Scan for the cell matching the given text and deliver its (X, Y) coordinate at center. 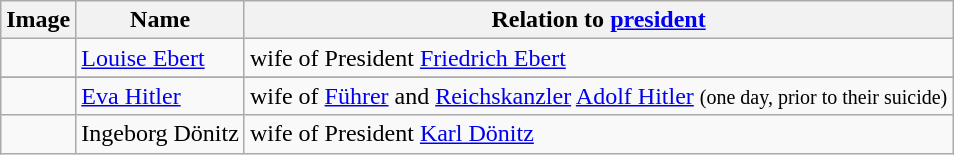
Ingeborg Dönitz (160, 134)
Relation to president (598, 20)
Louise Ebert (160, 58)
wife of President Karl Dönitz (598, 134)
Name (160, 20)
Image (38, 20)
wife of President Friedrich Ebert (598, 58)
wife of Führer and Reichskanzler Adolf Hitler (one day, prior to their suicide) (598, 96)
Eva Hitler (160, 96)
